For the text-containing cell, return its midpoint in (x, y) coordinate format. 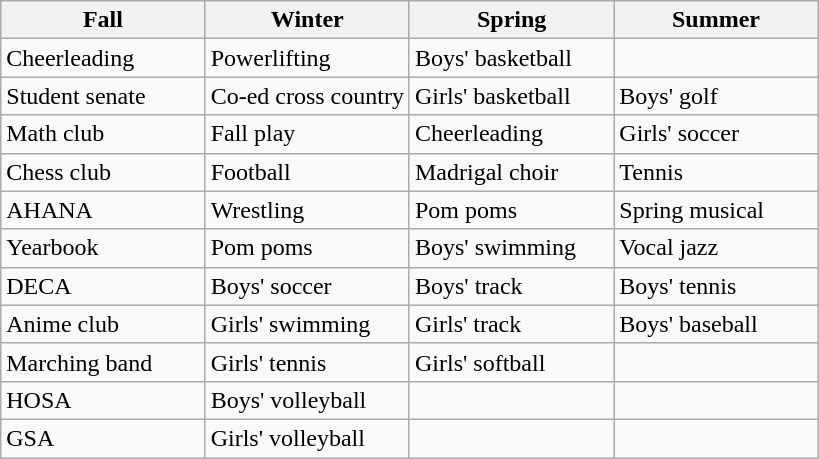
Boys' soccer (307, 286)
Anime club (103, 324)
Co-ed cross country (307, 96)
Girls' tennis (307, 362)
Madrigal choir (511, 172)
Girls' basketball (511, 96)
Boys' baseball (716, 324)
Girls' soccer (716, 134)
Fall (103, 20)
AHANA (103, 210)
Boys' golf (716, 96)
Girls' softball (511, 362)
Football (307, 172)
Fall play (307, 134)
Spring musical (716, 210)
Marching band (103, 362)
Boys' basketball (511, 58)
Girls' swimming (307, 324)
Boys' volleyball (307, 400)
Student senate (103, 96)
Wrestling (307, 210)
Tennis (716, 172)
HOSA (103, 400)
DECA (103, 286)
Winter (307, 20)
Vocal jazz (716, 248)
Girls' track (511, 324)
Spring (511, 20)
Boys' track (511, 286)
Boys' swimming (511, 248)
Girls' volleyball (307, 438)
Boys' tennis (716, 286)
Yearbook (103, 248)
Powerlifting (307, 58)
Summer (716, 20)
Chess club (103, 172)
Math club (103, 134)
GSA (103, 438)
